Determine the (X, Y) coordinate at the center of the cell enclosing the given text.  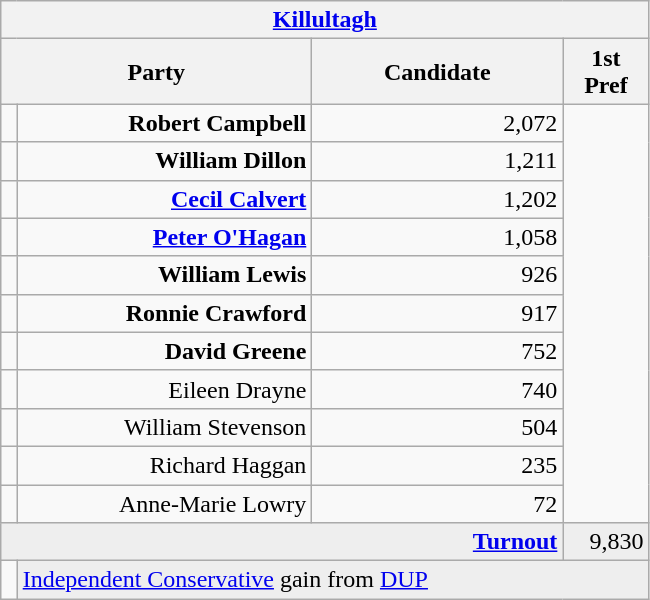
740 (438, 389)
926 (438, 275)
917 (438, 313)
Richard Haggan (164, 465)
2,072 (438, 123)
Turnout (282, 542)
Ronnie Crawford (164, 313)
1,058 (438, 237)
Anne-Marie Lowry (164, 503)
9,830 (606, 542)
Peter O'Hagan (164, 237)
752 (438, 351)
Robert Campbell (164, 123)
1,211 (438, 161)
Killultagh (325, 20)
William Stevenson (164, 427)
Candidate (438, 72)
William Lewis (164, 275)
David Greene (164, 351)
Independent Conservative gain from DUP (333, 580)
235 (438, 465)
Cecil Calvert (164, 199)
1st Pref (606, 72)
William Dillon (164, 161)
72 (438, 503)
Party (156, 72)
1,202 (438, 199)
504 (438, 427)
Eileen Drayne (164, 389)
